Detect which cell encompasses the target text, then output its (x, y) center coordinate. 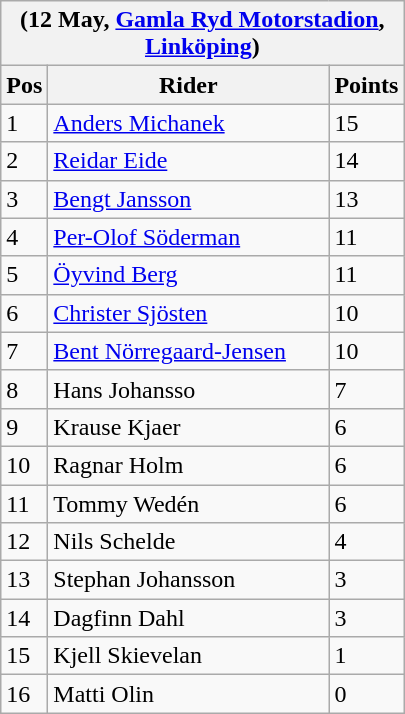
5 (24, 275)
Rider (188, 85)
Christer Sjösten (188, 313)
2 (24, 161)
Matti Olin (188, 694)
Dagfinn Dahl (188, 618)
Bent Nörregaard-Jensen (188, 351)
9 (24, 427)
12 (24, 542)
Points (366, 85)
Ragnar Holm (188, 465)
Öyvind Berg (188, 275)
Hans Johansso (188, 389)
Kjell Skievelan (188, 656)
Pos (24, 85)
8 (24, 389)
Krause Kjaer (188, 427)
Reidar Eide (188, 161)
0 (366, 694)
Per-Olof Söderman (188, 237)
Tommy Wedén (188, 503)
Anders Michanek (188, 123)
16 (24, 694)
Bengt Jansson (188, 199)
Nils Schelde (188, 542)
Stephan Johansson (188, 580)
(12 May, Gamla Ryd Motorstadion, Linköping) (202, 34)
